Identify which cell holds the provided text, then report its [X, Y] central coordinate. 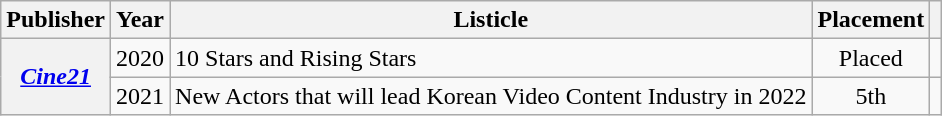
Year [140, 20]
Publisher [56, 20]
Placement [871, 20]
5th [871, 96]
2020 [140, 58]
2021 [140, 96]
Listicle [491, 20]
10 Stars and Rising Stars [491, 58]
Placed [871, 58]
New Actors that will lead Korean Video Content Industry in 2022 [491, 96]
Cine21 [56, 77]
